Search for the cell housing the specified text and yield its [x, y] center coordinate. 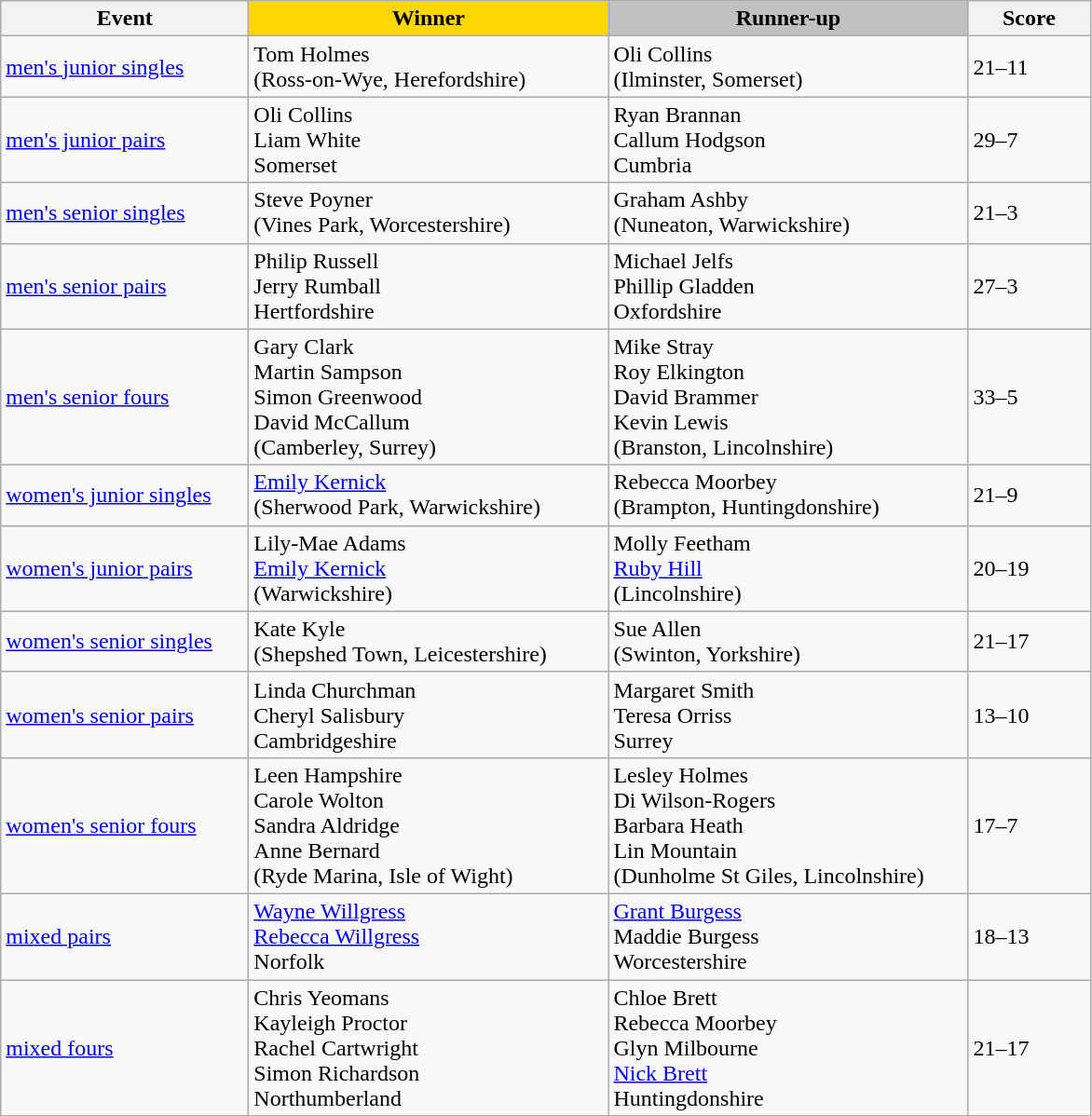
Grant BurgessMaddie BurgessWorcestershire [788, 936]
women's senior pairs [125, 715]
mixed fours [125, 1048]
Leen HampshireCarole WoltonSandra AldridgeAnne Bernard(Ryde Marina, Isle of Wight) [429, 825]
women's junior singles [125, 496]
Score [1029, 19]
Linda ChurchmanCheryl SalisburyCambridgeshire [429, 715]
Lily-Mae AdamsEmily Kernick(Warwickshire) [429, 568]
Event [125, 19]
Philip RussellJerry RumballHertfordshire [429, 286]
Kate Kyle(Shepshed Town, Leicestershire) [429, 641]
21–9 [1029, 496]
Sue Allen(Swinton, Yorkshire) [788, 641]
Gary ClarkMartin SampsonSimon GreenwoodDavid McCallum(Camberley, Surrey) [429, 397]
Winner [429, 19]
men's junior singles [125, 67]
Emily Kernick(Sherwood Park, Warwickshire) [429, 496]
Oli CollinsLiam WhiteSomerset [429, 140]
men's senior pairs [125, 286]
Chris Yeomans Kayleigh ProctorRachel CartwrightSimon RichardsonNorthumberland [429, 1048]
21–11 [1029, 67]
men's senior fours [125, 397]
20–19 [1029, 568]
Graham Ashby(Nuneaton, Warwickshire) [788, 212]
29–7 [1029, 140]
18–13 [1029, 936]
Molly FeethamRuby Hill(Lincolnshire) [788, 568]
Oli Collins(Ilminster, Somerset) [788, 67]
Mike StrayRoy ElkingtonDavid BrammerKevin Lewis(Branston, Lincolnshire) [788, 397]
Ryan BrannanCallum HodgsonCumbria [788, 140]
women's senior singles [125, 641]
Rebecca Moorbey(Brampton, Huntingdonshire) [788, 496]
men's senior singles [125, 212]
21–3 [1029, 212]
Margaret SmithTeresa OrrissSurrey [788, 715]
men's junior pairs [125, 140]
Tom Holmes(Ross-on-Wye, Herefordshire) [429, 67]
Steve Poyner(Vines Park, Worcestershire) [429, 212]
Wayne WillgressRebecca WillgressNorfolk [429, 936]
17–7 [1029, 825]
Runner-up [788, 19]
13–10 [1029, 715]
women's senior fours [125, 825]
Michael JelfsPhillip GladdenOxfordshire [788, 286]
Chloe BrettRebecca MoorbeyGlyn MilbourneNick BrettHuntingdonshire [788, 1048]
women's junior pairs [125, 568]
mixed pairs [125, 936]
27–3 [1029, 286]
Lesley HolmesDi Wilson-RogersBarbara HeathLin Mountain(Dunholme St Giles, Lincolnshire) [788, 825]
33–5 [1029, 397]
